Find where the given text appears and provide that cell's center as (x, y) coordinate. 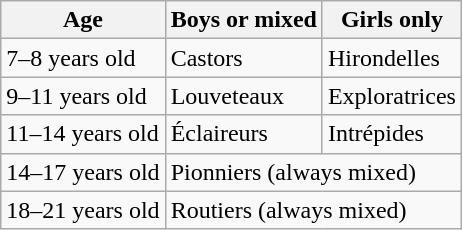
Age (83, 20)
18–21 years old (83, 210)
Hirondelles (392, 58)
7–8 years old (83, 58)
9–11 years old (83, 96)
Louveteaux (244, 96)
Éclaireurs (244, 134)
Boys or mixed (244, 20)
Castors (244, 58)
Girls only (392, 20)
11–14 years old (83, 134)
14–17 years old (83, 172)
Routiers (always mixed) (313, 210)
Exploratrices (392, 96)
Pionniers (always mixed) (313, 172)
Intrépides (392, 134)
